Determine the [X, Y] coordinate at the center of the cell enclosing the given text.  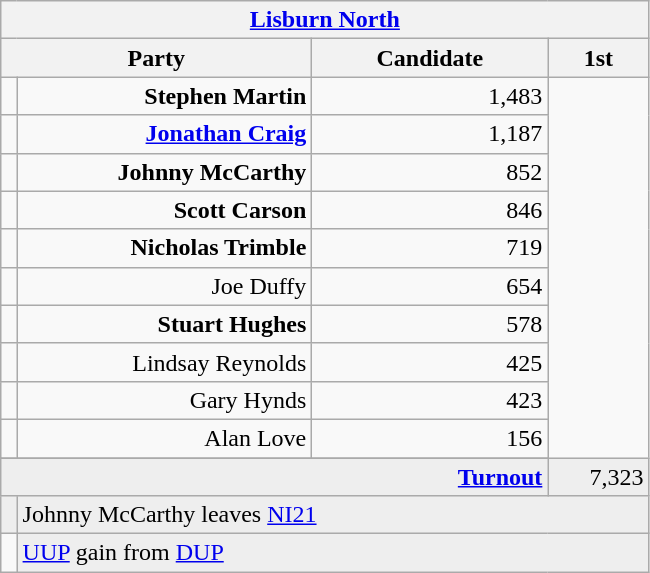
Stuart Hughes [164, 324]
Scott Carson [164, 210]
Nicholas Trimble [164, 248]
Lisburn North [325, 20]
156 [430, 438]
423 [430, 400]
1st [598, 58]
7,323 [598, 477]
425 [430, 362]
Lindsay Reynolds [164, 362]
UUP gain from DUP [333, 553]
Candidate [430, 58]
Party [156, 58]
578 [430, 324]
Stephen Martin [164, 96]
Johnny McCarthy [164, 172]
Gary Hynds [164, 400]
852 [430, 172]
1,187 [430, 134]
Johnny McCarthy leaves NI21 [333, 515]
Turnout [274, 477]
654 [430, 286]
1,483 [430, 96]
Joe Duffy [164, 286]
846 [430, 210]
Alan Love [164, 438]
719 [430, 248]
Jonathan Craig [164, 134]
